Identify which cell holds the provided text, then report its (X, Y) central coordinate. 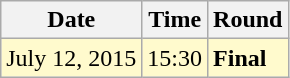
Round (248, 20)
Time (175, 20)
Final (248, 58)
Date (72, 20)
15:30 (175, 58)
July 12, 2015 (72, 58)
